Output the [X, Y] coordinate of the center of the cell containing the given text.  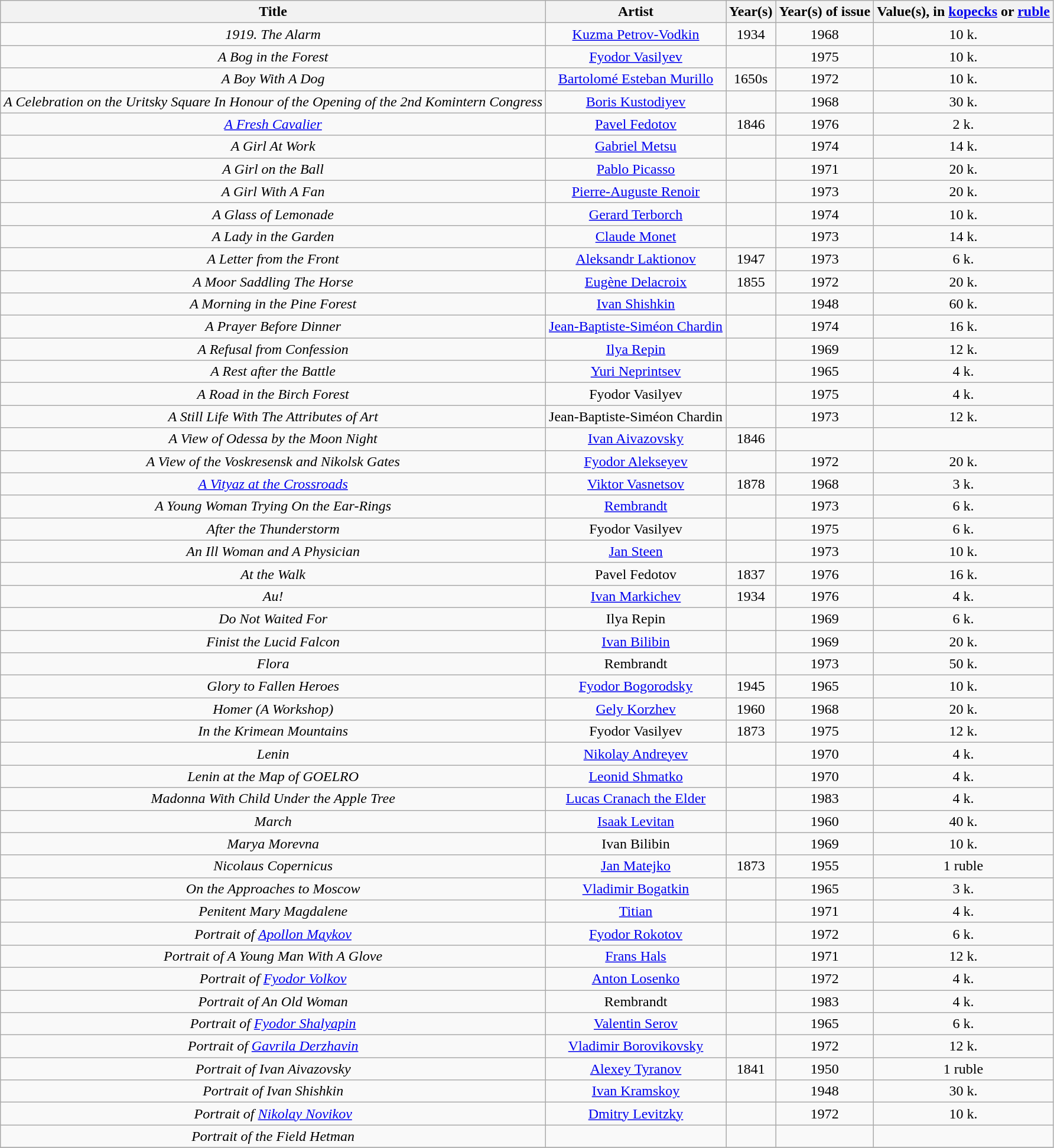
A Girl With A Fan [273, 191]
At the Walk [273, 574]
1855 [751, 282]
1878 [751, 484]
Pablo Picasso [636, 169]
Ivan Aivazovsky [636, 439]
Vladimir Bogatkin [636, 889]
A Lady in the Garden [273, 236]
A Prayer Before Dinner [273, 327]
Aleksandr Laktionov [636, 259]
Homer (A Workshop) [273, 709]
Penitent Mary Magdalene [273, 911]
Portrait of Ivan Aivazovsky [273, 1069]
Gely Korzhev [636, 709]
Nikolay Andreyev [636, 754]
Leonid Shmatko [636, 776]
Gerard Terborch [636, 214]
A Moor Saddling The Horse [273, 282]
1837 [751, 574]
Au! [273, 596]
1950 [825, 1069]
A Still Life With The Attributes of Art [273, 417]
Artist [636, 12]
Viktor Vasnetsov [636, 484]
A Boy With A Dog [273, 79]
Marya Morevna [273, 844]
A Letter from the Front [273, 259]
50 k. [964, 664]
Valentin Serov [636, 1024]
Portrait of An Old Woman [273, 1001]
On the Approaches to Moscow [273, 889]
Portrait of Nikolay Novikov [273, 1114]
Kuzma Petrov-Vodkin [636, 34]
Claude Monet [636, 236]
A Fresh Cavalier [273, 124]
Lenin [273, 754]
A View of the Voskresensk and Nikolsk Gates [273, 461]
60 k. [964, 304]
Portrait of A Young Man With A Glove [273, 956]
40 k. [964, 821]
1919. The Alarm [273, 34]
Vladimir Borovikovsky [636, 1046]
1947 [751, 259]
Jan Matejko [636, 866]
Portrait of Fyodor Shalyapin [273, 1024]
A Morning in the Pine Forest [273, 304]
1955 [825, 866]
A Girl on the Ball [273, 169]
A Girl At Work [273, 147]
Frans Hals [636, 956]
Yuri Neprintsev [636, 372]
A Road in the Birch Forest [273, 394]
A Young Woman Trying On the Ear-Rings [273, 506]
A Bog in the Forest [273, 57]
Portrait of Gavrila Derzhavin [273, 1046]
Boris Kustodiyev [636, 102]
Alexey Tyranov [636, 1069]
An Ill Woman and A Physician [273, 551]
Value(s), in kopecks or ruble [964, 12]
A View of Odessa by the Moon Night [273, 439]
Titian [636, 911]
1841 [751, 1069]
Ivan Markichev [636, 596]
Eugène Delacroix [636, 282]
Ivan Shishkin [636, 304]
Title [273, 12]
Finist the Lucid Falcon [273, 641]
A Vityaz at the Crossroads [273, 484]
A Celebration on the Uritsky Square In Honour of the Opening of the 2nd Komintern Congress [273, 102]
Madonna With Child Under the Apple Tree [273, 799]
Lucas Cranach the Elder [636, 799]
A Glass of Lemonade [273, 214]
In the Krimean Mountains [273, 731]
Lenin at the Map of GOELRO [273, 776]
Gabriel Metsu [636, 147]
After the Thunderstorm [273, 529]
Glory to Fallen Heroes [273, 687]
Dmitry Levitzky [636, 1114]
1650s [751, 79]
Flora [273, 664]
Portrait of the Field Hetman [273, 1136]
Portrait of Ivan Shishkin [273, 1091]
Bartolomé Esteban Murillo [636, 79]
Fyodor Rokotov [636, 934]
Ivan Kramskoy [636, 1091]
Year(s) of issue [825, 12]
1945 [751, 687]
Fyodor Bogorodsky [636, 687]
Isaak Levitan [636, 821]
A Refusal from Confession [273, 349]
Portrait of Fyodor Volkov [273, 978]
Anton Losenko [636, 978]
March [273, 821]
Portrait of Apollon Maykov [273, 934]
Fyodor Alekseyev [636, 461]
A Rest after the Battle [273, 372]
Jan Steen [636, 551]
Pierre-Auguste Renoir [636, 191]
Year(s) [751, 12]
Nicolaus Copernicus [273, 866]
2 k. [964, 124]
Do Not Waited For [273, 619]
